Identify which cell holds the provided text, then report its [X, Y] central coordinate. 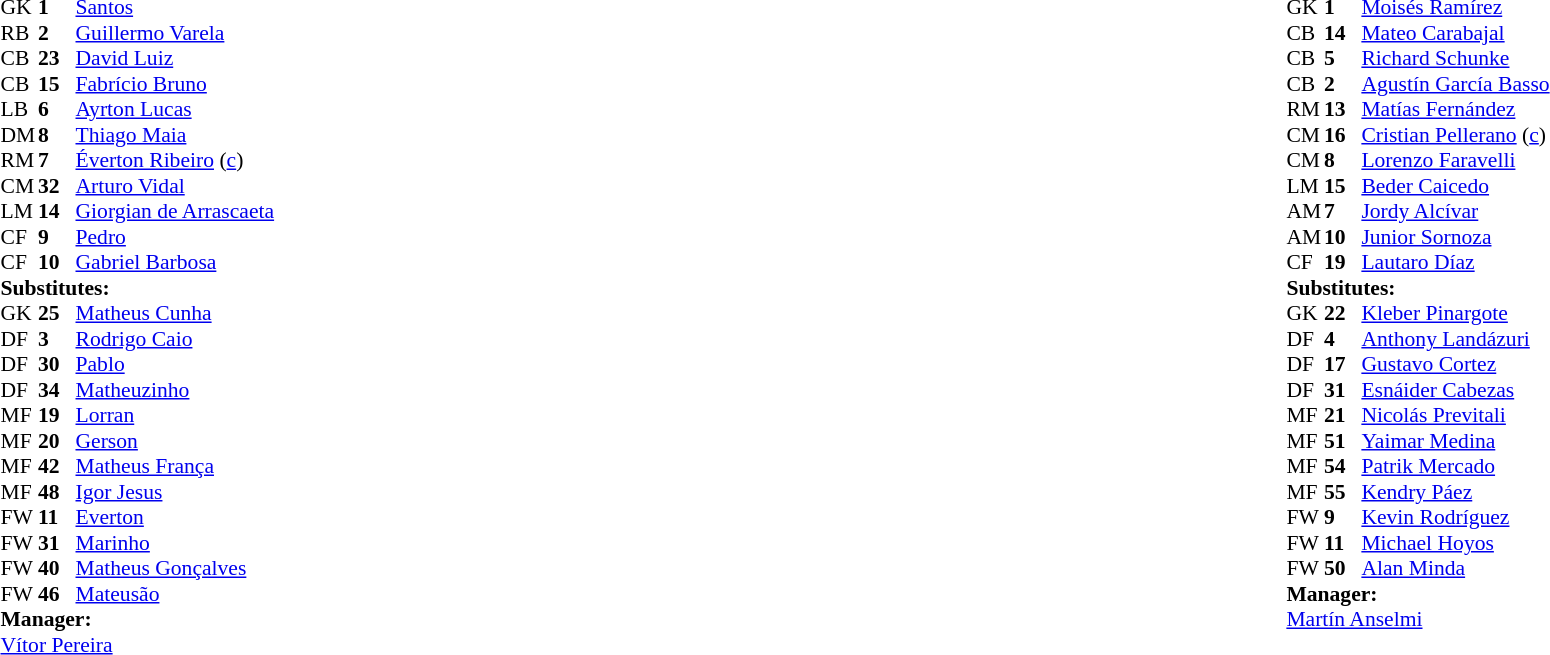
Patrik Mercado [1455, 467]
Esnáider Cabezas [1455, 390]
Martín Anselmi [1418, 619]
42 [57, 467]
46 [57, 594]
LB [19, 109]
Alan Minda [1455, 569]
Pablo [176, 365]
30 [57, 365]
51 [1343, 441]
Igor Jesus [176, 492]
Matheus França [176, 467]
Gerson [176, 441]
Agustín García Basso [1455, 84]
3 [57, 339]
Fabrício Bruno [176, 84]
Matheuzinho [176, 390]
22 [1343, 313]
34 [57, 390]
Kleber Pinargote [1455, 313]
Richard Schunke [1455, 59]
Lorenzo Faravelli [1455, 161]
Kendry Páez [1455, 492]
55 [1343, 492]
Mateusão [176, 594]
54 [1343, 467]
Kevin Rodríguez [1455, 517]
Beder Caicedo [1455, 186]
Everton [176, 517]
Mateo Carabajal [1455, 33]
RB [19, 33]
Gustavo Cortez [1455, 365]
Nicolás Previtali [1455, 415]
4 [1343, 339]
16 [1343, 135]
13 [1343, 109]
Arturo Vidal [176, 186]
50 [1343, 569]
Jordy Alcívar [1455, 211]
Yaimar Medina [1455, 441]
17 [1343, 365]
Thiago Maia [176, 135]
Marinho [176, 543]
David Luiz [176, 59]
Junior Sornoza [1455, 237]
Gabriel Barbosa [176, 263]
Guillermo Varela [176, 33]
Matheus Cunha [176, 313]
Lorran [176, 415]
25 [57, 313]
Michael Hoyos [1455, 543]
21 [1343, 415]
Rodrigo Caio [176, 339]
Anthony Landázuri [1455, 339]
Matheus Gonçalves [176, 569]
Matías Fernández [1455, 109]
20 [57, 441]
Lautaro Díaz [1455, 263]
23 [57, 59]
Pedro [176, 237]
DM [19, 135]
Éverton Ribeiro (c) [176, 161]
6 [57, 109]
Giorgian de Arrascaeta [176, 211]
48 [57, 492]
Ayrton Lucas [176, 109]
Cristian Pellerano (c) [1455, 135]
5 [1343, 59]
40 [57, 569]
32 [57, 186]
